Capture the cell that displays the provided text and extract its (x, y) central coordinate. 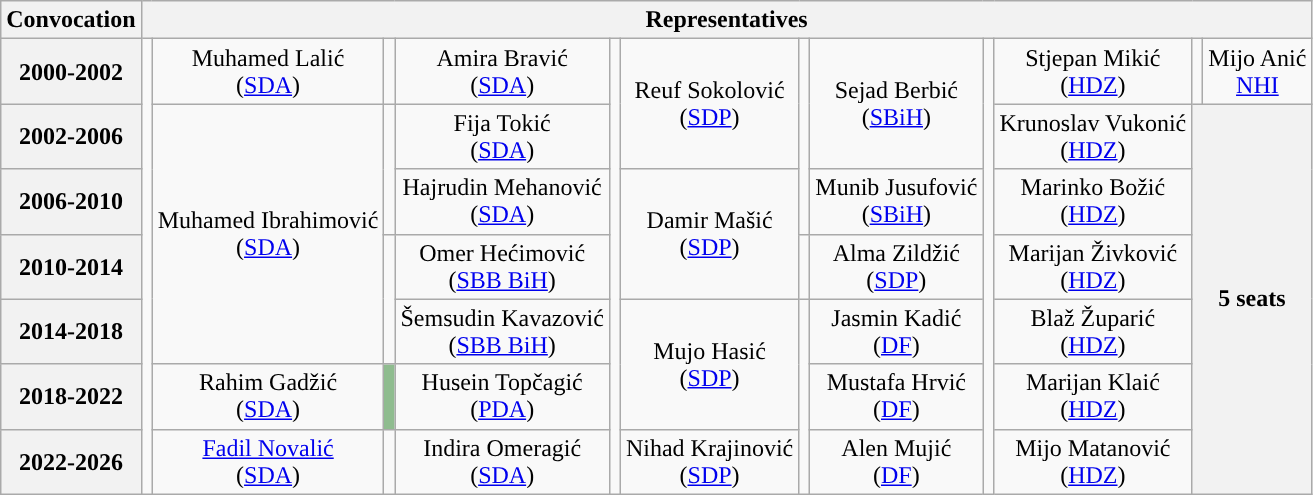
Marinko Božić(HDZ) (1093, 202)
Blaž Župarić(HDZ) (1093, 332)
Omer Hećimović(SBB BiH) (502, 266)
2022-2026 (71, 462)
Fadil Novalić(SDA) (268, 462)
Indira Omeragić(SDA) (502, 462)
Alen Mujić(DF) (896, 462)
Jasmin Kadić(DF) (896, 332)
Stjepan Mikić(HDZ) (1093, 72)
Hajrudin Mehanović(SDA) (502, 202)
Sejad Berbić(SBiH) (896, 104)
Muhamed Ibrahimović(SDA) (268, 234)
Nihad Krajinović(SDP) (709, 462)
Husein Topčagić(PDA) (502, 396)
Muhamed Lalić(SDA) (268, 72)
Krunoslav Vukonić(HDZ) (1093, 136)
Damir Mašić(SDP) (709, 234)
2002-2006 (71, 136)
2018-2022 (71, 396)
Rahim Gadžić(SDA) (268, 396)
Marijan Živković(HDZ) (1093, 266)
Marijan Klaić(HDZ) (1093, 396)
Mijo AnićNHI (1258, 72)
Munib Jusufović(SBiH) (896, 202)
Mustafa Hrvić(DF) (896, 396)
Šemsudin Kavazović(SBB BiH) (502, 332)
Fija Tokić(SDA) (502, 136)
Reuf Sokolović(SDP) (709, 104)
Mijo Matanović(HDZ) (1093, 462)
5 seats (1252, 299)
Representatives (726, 20)
2000-2002 (71, 72)
Amira Bravić(SDA) (502, 72)
Convocation (71, 20)
2010-2014 (71, 266)
Mujo Hasić(SDP) (709, 364)
2006-2010 (71, 202)
Alma Zildžić(SDP) (896, 266)
2014-2018 (71, 332)
